Capture the cell that displays the provided text and extract its (X, Y) central coordinate. 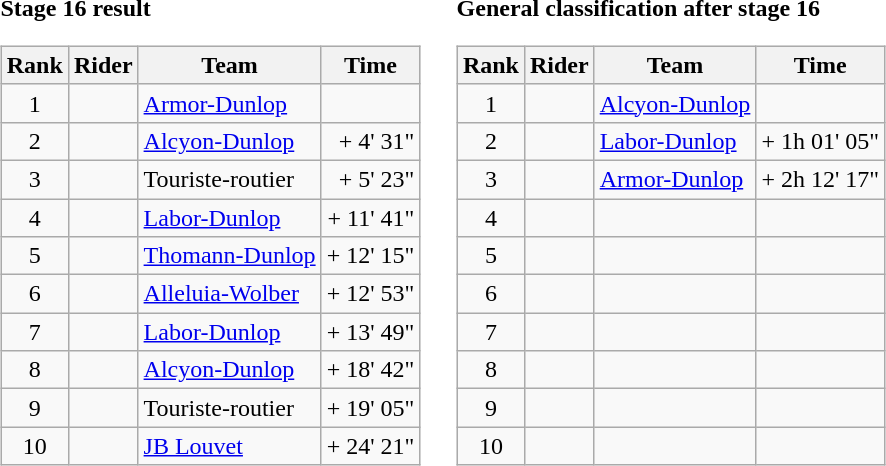
+ 5' 23" (370, 179)
Thomann-Dunlop (230, 256)
Alleluia-Wolber (230, 294)
+ 19' 05" (370, 408)
+ 12' 53" (370, 294)
+ 24' 21" (370, 446)
+ 1h 01' 05" (820, 141)
+ 4' 31" (370, 141)
+ 12' 15" (370, 256)
+ 13' 49" (370, 332)
+ 2h 12' 17" (820, 179)
+ 11' 41" (370, 217)
JB Louvet (230, 446)
+ 18' 42" (370, 370)
